Capture the cell that displays the provided text and extract its (X, Y) central coordinate. 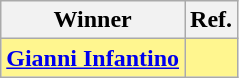
Winner (93, 20)
Ref. (212, 20)
Gianni Infantino (93, 58)
